Determine the [X, Y] coordinate at the center of the cell enclosing the given text.  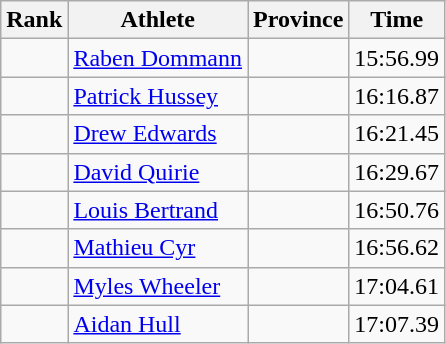
17:07.39 [397, 324]
16:21.45 [397, 134]
17:04.61 [397, 286]
Mathieu Cyr [158, 248]
Aidan Hull [158, 324]
Province [298, 20]
Myles Wheeler [158, 286]
Patrick Hussey [158, 96]
16:56.62 [397, 248]
Athlete [158, 20]
David Quirie [158, 172]
15:56.99 [397, 58]
16:29.67 [397, 172]
16:50.76 [397, 210]
Time [397, 20]
Rank [34, 20]
Louis Bertrand [158, 210]
Raben Dommann [158, 58]
Drew Edwards [158, 134]
16:16.87 [397, 96]
